Scan for the cell matching the given text and deliver its [X, Y] coordinate at center. 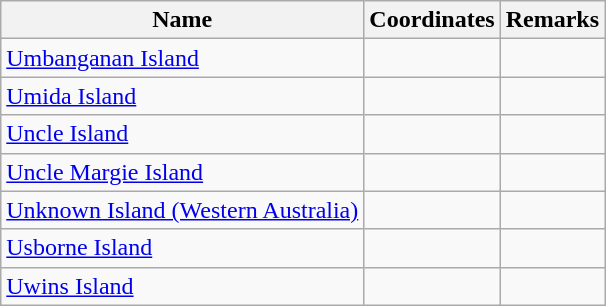
Name [182, 20]
Umbanganan Island [182, 58]
Uncle Margie Island [182, 172]
Remarks [552, 20]
Umida Island [182, 96]
Usborne Island [182, 248]
Uncle Island [182, 134]
Unknown Island (Western Australia) [182, 210]
Uwins Island [182, 286]
Coordinates [432, 20]
